Detect which cell encompasses the target text, then output its [x, y] center coordinate. 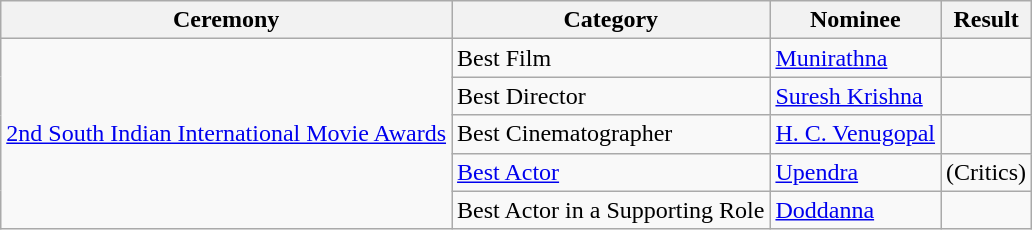
Suresh Krishna [856, 96]
(Critics) [986, 172]
Best Film [611, 58]
Best Cinematographer [611, 134]
Munirathna [856, 58]
Upendra [856, 172]
Ceremony [226, 20]
Best Actor [611, 172]
H. C. Venugopal [856, 134]
Doddanna [856, 210]
2nd South Indian International Movie Awards [226, 134]
Nominee [856, 20]
Category [611, 20]
Result [986, 20]
Best Actor in a Supporting Role [611, 210]
Best Director [611, 96]
